Pinpoint the cell where the given text exists, returning its (X, Y) midpoint coordinate. 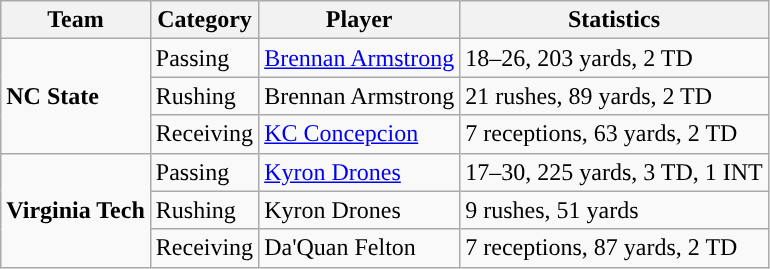
NC State (76, 96)
Da'Quan Felton (360, 248)
7 receptions, 63 yards, 2 TD (614, 134)
Player (360, 20)
7 receptions, 87 yards, 2 TD (614, 248)
9 rushes, 51 yards (614, 210)
Team (76, 20)
KC Concepcion (360, 134)
17–30, 225 yards, 3 TD, 1 INT (614, 172)
21 rushes, 89 yards, 2 TD (614, 96)
Statistics (614, 20)
18–26, 203 yards, 2 TD (614, 58)
Category (204, 20)
Virginia Tech (76, 210)
